Return [X, Y] of the center of cell containing provided text 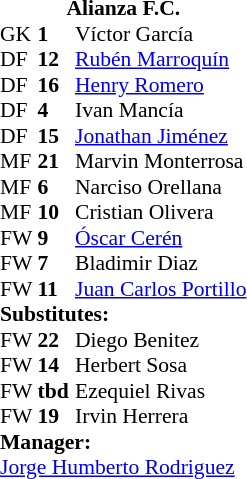
6 [57, 186]
Ezequiel Rivas [160, 390]
GK [19, 33]
10 [57, 212]
Narciso Orellana [160, 186]
Víctor García [160, 33]
16 [57, 84]
Henry Romero [160, 84]
Diego Benitez [160, 339]
1 [57, 33]
9 [57, 237]
Óscar Cerén [160, 237]
Bladimir Diaz [160, 263]
Jonathan Jiménez [160, 135]
21 [57, 161]
4 [57, 110]
Cristian Olivera [160, 212]
Irvin Herrera [160, 416]
19 [57, 416]
Herbert Sosa [160, 365]
Rubén Marroquín [160, 59]
Substitutes: [123, 314]
Juan Carlos Portillo [160, 288]
11 [57, 288]
15 [57, 135]
12 [57, 59]
Ivan Mancía [160, 110]
14 [57, 365]
7 [57, 263]
22 [57, 339]
tbd [57, 390]
Marvin Monterrosa [160, 161]
Manager: [123, 441]
